Capture the cell that displays the provided text and extract its [X, Y] central coordinate. 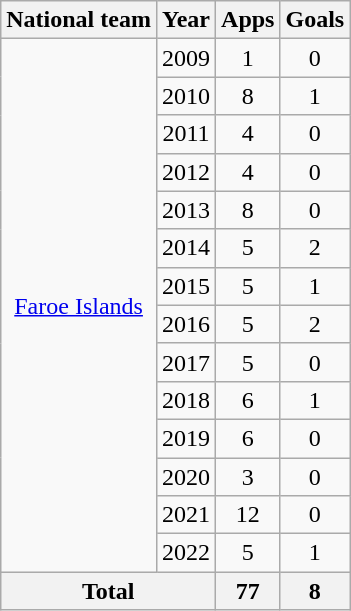
Faroe Islands [79, 306]
2021 [186, 515]
Total [108, 591]
2020 [186, 477]
77 [248, 591]
2018 [186, 400]
12 [248, 515]
Year [186, 20]
3 [248, 477]
National team [79, 20]
2013 [186, 210]
2012 [186, 172]
2009 [186, 58]
2010 [186, 96]
2022 [186, 553]
Goals [315, 20]
2015 [186, 286]
2014 [186, 248]
2011 [186, 134]
2016 [186, 324]
Apps [248, 20]
2019 [186, 438]
2017 [186, 362]
